Detect which cell encompasses the target text, then output its (X, Y) center coordinate. 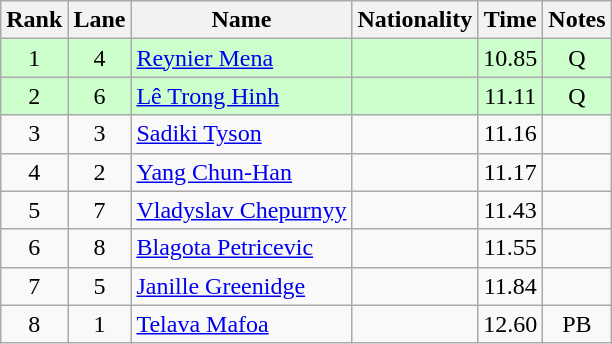
11.43 (510, 210)
Yang Chun-Han (242, 172)
Vladyslav Chepurnyy (242, 210)
11.16 (510, 134)
Name (242, 20)
Nationality (415, 20)
Rank (34, 20)
Telava Mafoa (242, 324)
12.60 (510, 324)
Blagota Petricevic (242, 248)
11.17 (510, 172)
Janille Greenidge (242, 286)
11.84 (510, 286)
10.85 (510, 58)
Notes (577, 20)
Sadiki Tyson (242, 134)
Reynier Mena (242, 58)
Lane (100, 20)
11.11 (510, 96)
PB (577, 324)
11.55 (510, 248)
Lê Trong Hinh (242, 96)
Time (510, 20)
